Determine the [x, y] coordinate at the center of the cell enclosing the given text.  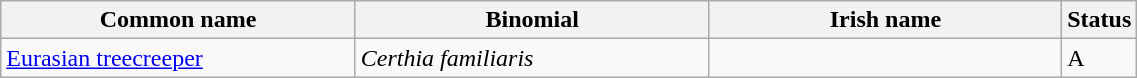
Certhia familiaris [532, 58]
Status [1100, 20]
A [1100, 58]
Irish name [886, 20]
Common name [178, 20]
Binomial [532, 20]
Eurasian treecreeper [178, 58]
